Return [X, Y] of the center of cell containing provided text 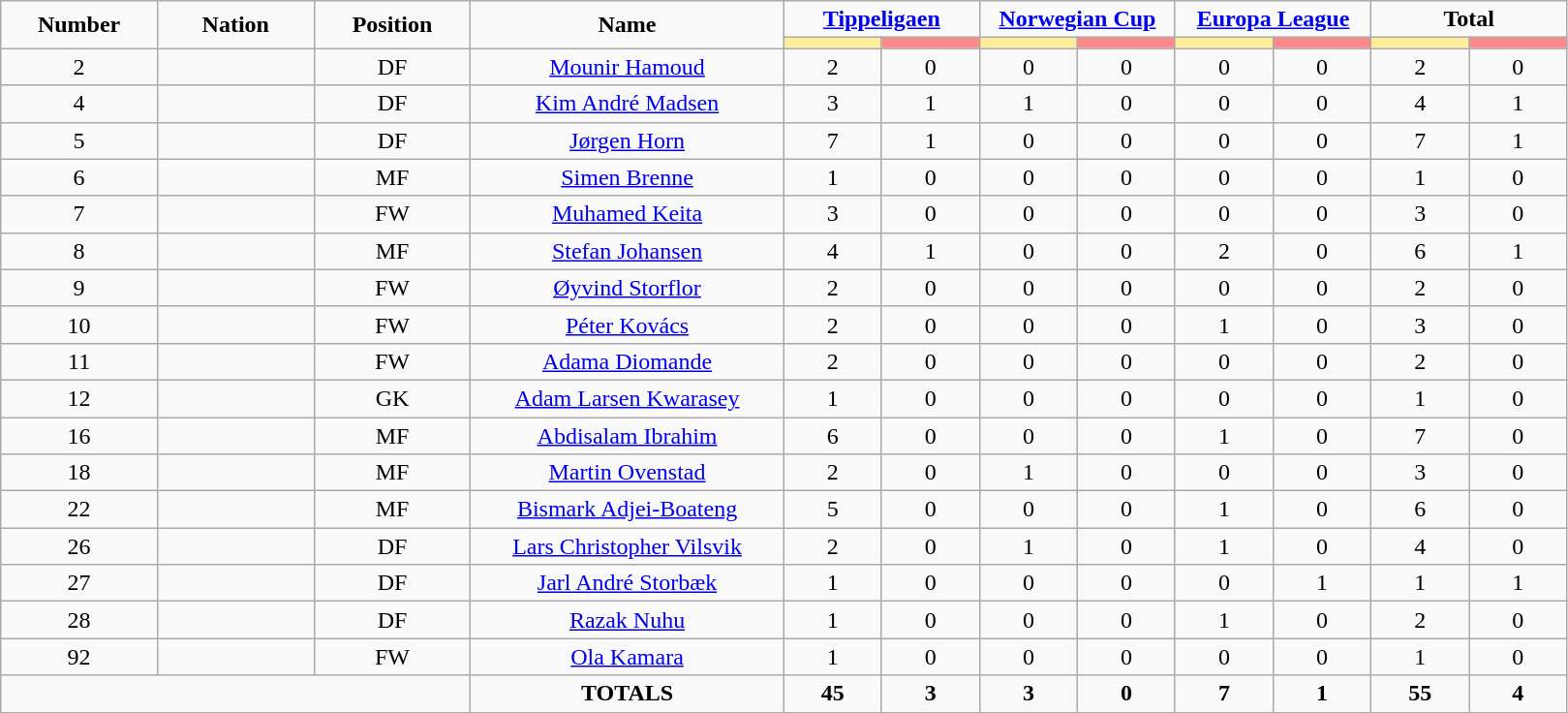
Péter Kovács [628, 325]
Jørgen Horn [628, 140]
Simen Brenne [628, 177]
45 [833, 694]
Bismark Adjei-Boateng [628, 510]
Stefan Johansen [628, 251]
Name [628, 25]
10 [79, 325]
TOTALS [628, 694]
Norwegian Cup [1077, 19]
Mounir Hamoud [628, 67]
9 [79, 288]
Adama Diomande [628, 361]
Ola Kamara [628, 657]
28 [79, 620]
Lars Christopher Vilsvik [628, 546]
Abdisalam Ibrahim [628, 435]
Adam Larsen Kwarasey [628, 398]
8 [79, 251]
Number [79, 25]
Position [392, 25]
GK [392, 398]
18 [79, 473]
16 [79, 435]
Total [1469, 19]
Kim André Madsen [628, 104]
Tippeligaen [881, 19]
11 [79, 361]
55 [1420, 694]
12 [79, 398]
Jarl André Storbæk [628, 583]
26 [79, 546]
22 [79, 510]
92 [79, 657]
27 [79, 583]
Nation [235, 25]
Øyvind Storflor [628, 288]
Razak Nuhu [628, 620]
Europa League [1273, 19]
Muhamed Keita [628, 214]
Martin Ovenstad [628, 473]
